Identify which cell holds the provided text, then report its [X, Y] central coordinate. 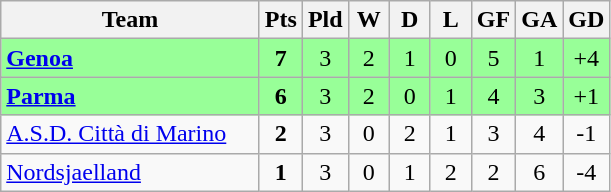
Pts [280, 20]
Genoa [130, 58]
GD [586, 20]
Team [130, 20]
5 [493, 58]
+4 [586, 58]
+1 [586, 96]
L [450, 20]
-4 [586, 172]
GA [540, 20]
W [368, 20]
GF [493, 20]
A.S.D. Città di Marino [130, 134]
Nordsjaelland [130, 172]
Pld [325, 20]
-1 [586, 134]
D [410, 20]
Parma [130, 96]
7 [280, 58]
